Find where the given text appears and provide that cell's center as (x, y) coordinate. 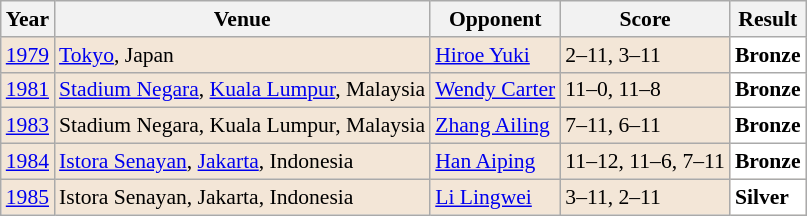
Result (768, 19)
Hiroe Yuki (495, 55)
Score (645, 19)
Opponent (495, 19)
Silver (768, 197)
3–11, 2–11 (645, 197)
1984 (28, 162)
Han Aiping (495, 162)
Venue (242, 19)
Li Lingwei (495, 197)
Tokyo, Japan (242, 55)
11–0, 11–8 (645, 90)
1981 (28, 90)
7–11, 6–11 (645, 126)
Wendy Carter (495, 90)
1979 (28, 55)
11–12, 11–6, 7–11 (645, 162)
1983 (28, 126)
Year (28, 19)
2–11, 3–11 (645, 55)
Zhang Ailing (495, 126)
1985 (28, 197)
